Determine the [X, Y] coordinate at the center of the cell enclosing the given text.  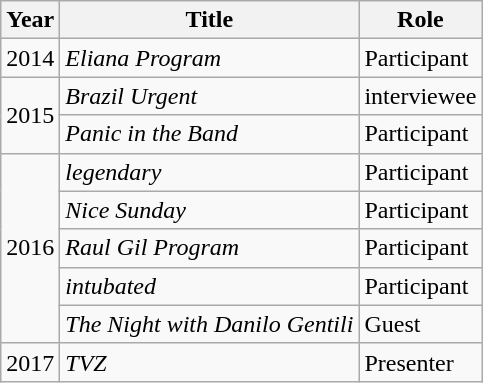
Eliana Program [210, 58]
Guest [420, 324]
Panic in the Band [210, 134]
legendary [210, 172]
Brazil Urgent [210, 96]
Raul Gil Program [210, 248]
interviewee [420, 96]
2016 [30, 248]
Title [210, 20]
TVZ [210, 362]
The Night with Danilo Gentili [210, 324]
Role [420, 20]
intubated [210, 286]
2014 [30, 58]
Nice Sunday [210, 210]
2017 [30, 362]
2015 [30, 115]
Presenter [420, 362]
Year [30, 20]
